Output the (x, y) coordinate of the center of the cell containing the given text.  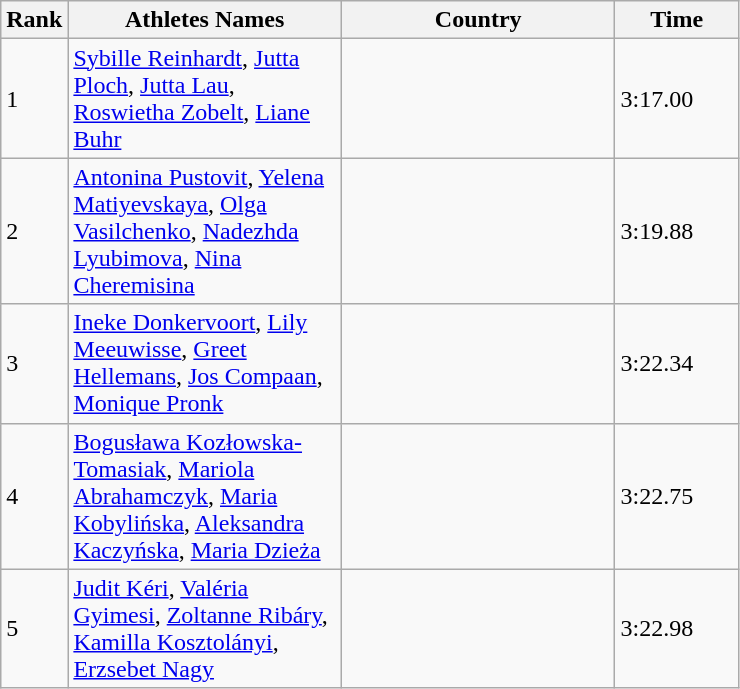
Athletes Names (205, 20)
5 (34, 628)
Bogusława Kozłowska-Tomasiak, Mariola Abrahamczyk, Maria Kobylińska, Aleksandra Kaczyńska, Maria Dzieża (205, 496)
3:19.88 (677, 231)
2 (34, 231)
3:17.00 (677, 98)
3:22.34 (677, 364)
Time (677, 20)
1 (34, 98)
Sybille Reinhardt, Jutta Ploch, Jutta Lau, Roswietha Zobelt, Liane Buhr (205, 98)
3:22.98 (677, 628)
3 (34, 364)
Rank (34, 20)
4 (34, 496)
3:22.75 (677, 496)
Judit Kéri, Valéria Gyimesi, Zoltanne Ribáry, Kamilla Kosztolányi, Erzsebet Nagy (205, 628)
Ineke Donkervoort, Lily Meeuwisse, Greet Hellemans, Jos Compaan, Monique Pronk (205, 364)
Country (478, 20)
Antonina Pustovit, Yelena Matiyevskaya, Olga Vasilchenko, Nadezhda Lyubimova, Nina Cheremisina (205, 231)
